Detect which cell encompasses the target text, then output its [X, Y] center coordinate. 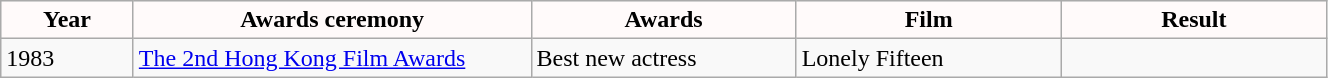
Awards [664, 20]
Film [928, 20]
Awards ceremony [332, 20]
Year [68, 20]
1983 [68, 58]
Lonely Fifteen [928, 58]
Best new actress [664, 58]
Result [1194, 20]
The 2nd Hong Kong Film Awards [332, 58]
